Locate the cell with the specified text and output its [x, y] center coordinate. 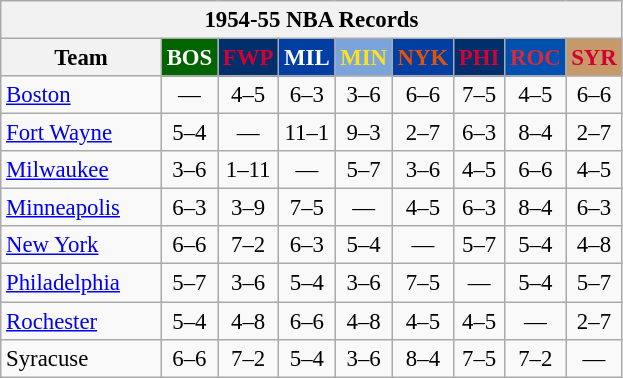
Syracuse [82, 358]
MIL [307, 58]
PHI [480, 58]
1–11 [248, 170]
Boston [82, 95]
New York [82, 245]
Philadelphia [82, 283]
Milwaukee [82, 170]
MIN [364, 58]
SYR [594, 58]
1954-55 NBA Records [312, 20]
Rochester [82, 321]
ROC [536, 58]
FWP [248, 58]
3–9 [248, 208]
Team [82, 58]
Fort Wayne [82, 133]
11–1 [307, 133]
BOS [189, 58]
9–3 [364, 133]
Minneapolis [82, 208]
NYK [422, 58]
